Pinpoint the cell where the given text exists, returning its [X, Y] midpoint coordinate. 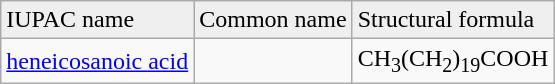
CH3(CH2)19COOH [453, 61]
heneicosanoic acid [98, 61]
Structural formula [453, 20]
IUPAC name [98, 20]
Common name [273, 20]
